Extract the [X, Y] coordinate from the center of the cell holding the provided text.  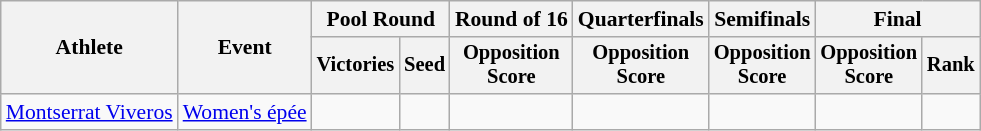
Victories [356, 66]
Event [245, 48]
Seed [424, 66]
Round of 16 [512, 19]
Athlete [90, 48]
Rank [951, 66]
Quarterfinals [641, 19]
Final [897, 19]
Semifinals [762, 19]
Montserrat Viveros [90, 112]
Pool Round [381, 19]
Women's épée [245, 112]
